Output the [x, y] coordinate of the center of the cell containing the given text.  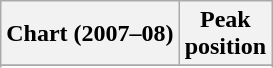
Chart (2007–08) [90, 34]
Peak position [225, 34]
